Determine the (X, Y) coordinate at the center of the cell enclosing the given text.  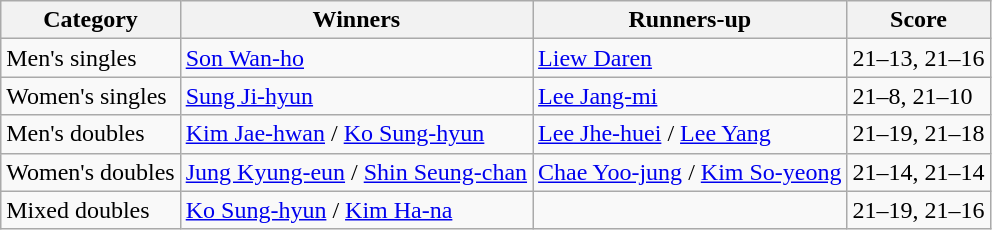
Ko Sung-hyun / Kim Ha-na (356, 210)
Kim Jae-hwan / Ko Sung-hyun (356, 134)
Men's doubles (90, 134)
Chae Yoo-jung / Kim So-yeong (690, 172)
21–8, 21–10 (918, 96)
Mixed doubles (90, 210)
Liew Daren (690, 58)
Winners (356, 20)
21–19, 21–16 (918, 210)
Women's doubles (90, 172)
Son Wan-ho (356, 58)
Men's singles (90, 58)
21–19, 21–18 (918, 134)
Lee Jang-mi (690, 96)
Women's singles (90, 96)
Sung Ji-hyun (356, 96)
21–14, 21–14 (918, 172)
Score (918, 20)
Category (90, 20)
Jung Kyung-eun / Shin Seung-chan (356, 172)
Runners-up (690, 20)
Lee Jhe-huei / Lee Yang (690, 134)
21–13, 21–16 (918, 58)
